Capture the cell that displays the provided text and extract its (X, Y) central coordinate. 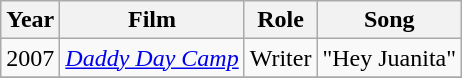
Song (390, 20)
"Hey Juanita" (390, 58)
Year (30, 20)
Daddy Day Camp (152, 58)
Writer (280, 58)
2007 (30, 58)
Role (280, 20)
Film (152, 20)
